Locate the cell with the specified text and output its (X, Y) center coordinate. 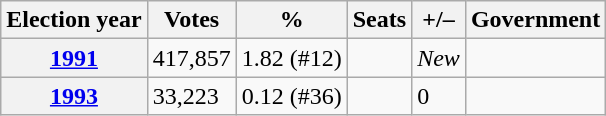
1993 (74, 96)
33,223 (192, 96)
417,857 (192, 58)
1991 (74, 58)
Seats (379, 20)
Government (535, 20)
1.82 (#12) (292, 58)
New (439, 58)
% (292, 20)
+/– (439, 20)
0 (439, 96)
0.12 (#36) (292, 96)
Election year (74, 20)
Votes (192, 20)
